For the text-containing cell, return its midpoint in (x, y) coordinate format. 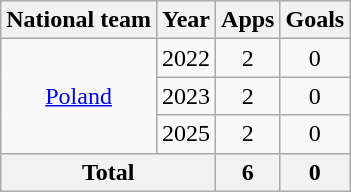
2025 (186, 134)
Goals (315, 20)
Apps (248, 20)
Poland (79, 96)
2022 (186, 58)
2023 (186, 96)
6 (248, 172)
National team (79, 20)
Year (186, 20)
Total (108, 172)
